Detect which cell encompasses the target text, then output its [x, y] center coordinate. 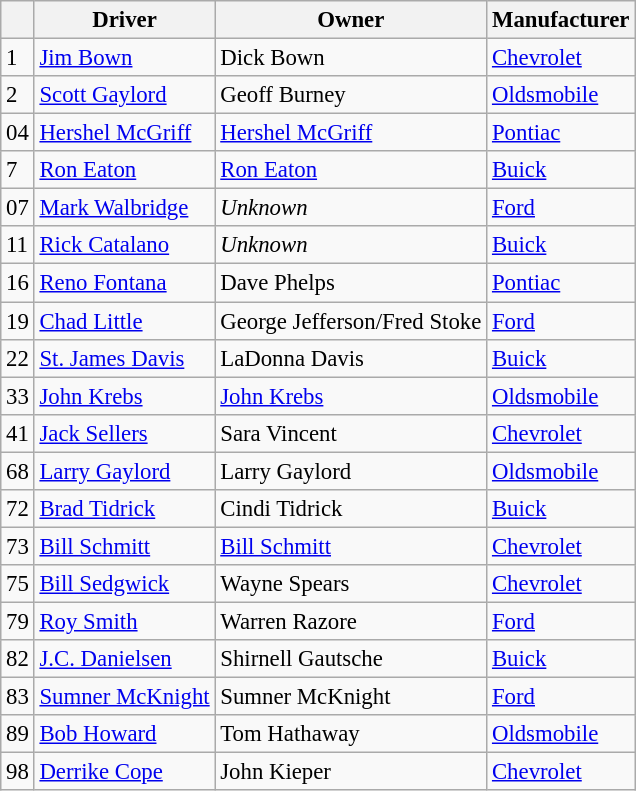
07 [18, 208]
Mark Walbridge [124, 208]
98 [18, 772]
Wayne Spears [351, 584]
St. James Davis [124, 358]
41 [18, 433]
Jim Bown [124, 58]
Warren Razore [351, 621]
Shirnell Gautsche [351, 659]
Bob Howard [124, 734]
7 [18, 170]
George Jefferson/Fred Stoke [351, 321]
04 [18, 133]
Manufacturer [561, 20]
Chad Little [124, 321]
11 [18, 245]
Tom Hathaway [351, 734]
1 [18, 58]
John Kieper [351, 772]
Driver [124, 20]
72 [18, 509]
J.C. Danielsen [124, 659]
Roy Smith [124, 621]
Dick Bown [351, 58]
Rick Catalano [124, 245]
68 [18, 471]
2 [18, 95]
89 [18, 734]
Cindi Tidrick [351, 509]
Scott Gaylord [124, 95]
Sara Vincent [351, 433]
Owner [351, 20]
82 [18, 659]
Dave Phelps [351, 283]
22 [18, 358]
16 [18, 283]
83 [18, 697]
Brad Tidrick [124, 509]
19 [18, 321]
Reno Fontana [124, 283]
LaDonna Davis [351, 358]
33 [18, 396]
79 [18, 621]
Derrike Cope [124, 772]
Geoff Burney [351, 95]
75 [18, 584]
Jack Sellers [124, 433]
Bill Sedgwick [124, 584]
73 [18, 546]
